Output the (X, Y) coordinate of the center of the cell containing the given text.  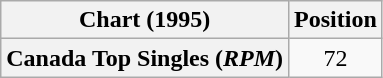
Position (336, 20)
Canada Top Singles (RPM) (145, 58)
72 (336, 58)
Chart (1995) (145, 20)
